Return [x, y] of the center of cell containing provided text 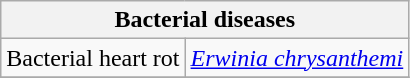
Bacterial diseases [205, 20]
Bacterial heart rot [93, 58]
Erwinia chrysanthemi [297, 58]
